Find where the given text appears and provide that cell's center as (x, y) coordinate. 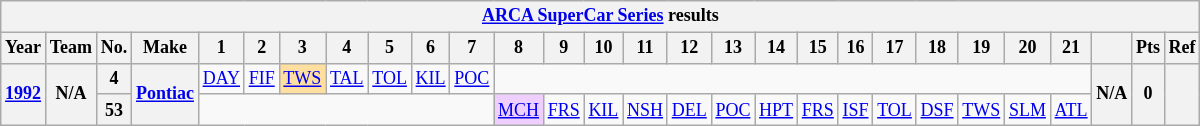
5 (390, 48)
Pts (1148, 48)
ATL (1071, 110)
DEL (689, 110)
14 (776, 48)
ARCA SuperCar Series results (600, 16)
15 (818, 48)
Team (70, 48)
17 (894, 48)
9 (564, 48)
12 (689, 48)
1992 (24, 94)
20 (1028, 48)
10 (604, 48)
6 (430, 48)
16 (856, 48)
1 (221, 48)
MCH (519, 110)
Year (24, 48)
NSH (646, 110)
18 (937, 48)
21 (1071, 48)
8 (519, 48)
DSF (937, 110)
19 (982, 48)
Pontiac (166, 94)
ISF (856, 110)
HPT (776, 110)
3 (302, 48)
11 (646, 48)
FIF (262, 78)
Ref (1182, 48)
No. (114, 48)
7 (472, 48)
DAY (221, 78)
TAL (347, 78)
13 (733, 48)
SLM (1028, 110)
53 (114, 110)
2 (262, 48)
0 (1148, 94)
Make (166, 48)
